Return the [x, y] coordinate for the center point of the cell that contains the specified text.  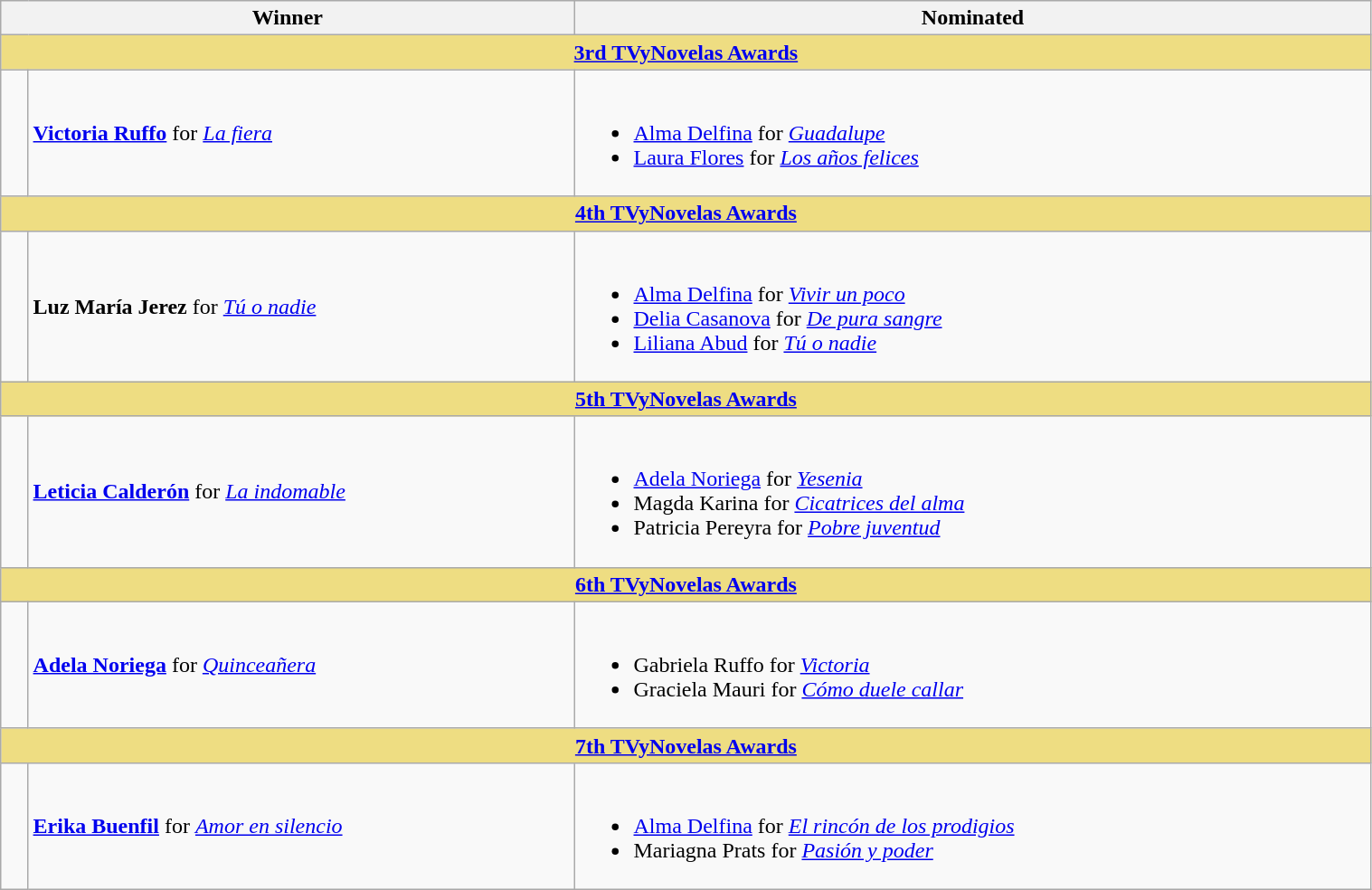
Winner [288, 18]
3rd TVyNovelas Awards [686, 52]
7th TVyNovelas Awards [686, 745]
Nominated [973, 18]
Gabriela Ruffo for VictoriaGraciela Mauri for Cómo duele callar [973, 665]
Alma Delfina for GuadalupeLaura Flores for Los años felices [973, 133]
4th TVyNovelas Awards [686, 213]
Erika Buenfil for Amor en silencio [301, 826]
Adela Noriega for Quinceañera [301, 665]
6th TVyNovelas Awards [686, 584]
Alma Delfina for Vivir un pocoDelia Casanova for De pura sangreLiliana Abud for Tú o nadie [973, 306]
Alma Delfina for El rincón de los prodigiosMariagna Prats for Pasión y poder [973, 826]
Adela Noriega for YeseniaMagda Karina for Cicatrices del almaPatricia Pereyra for Pobre juventud [973, 492]
Leticia Calderón for La indomable [301, 492]
Victoria Ruffo for La fiera [301, 133]
5th TVyNovelas Awards [686, 399]
Luz María Jerez for Tú o nadie [301, 306]
